Detect which cell encompasses the target text, then output its [x, y] center coordinate. 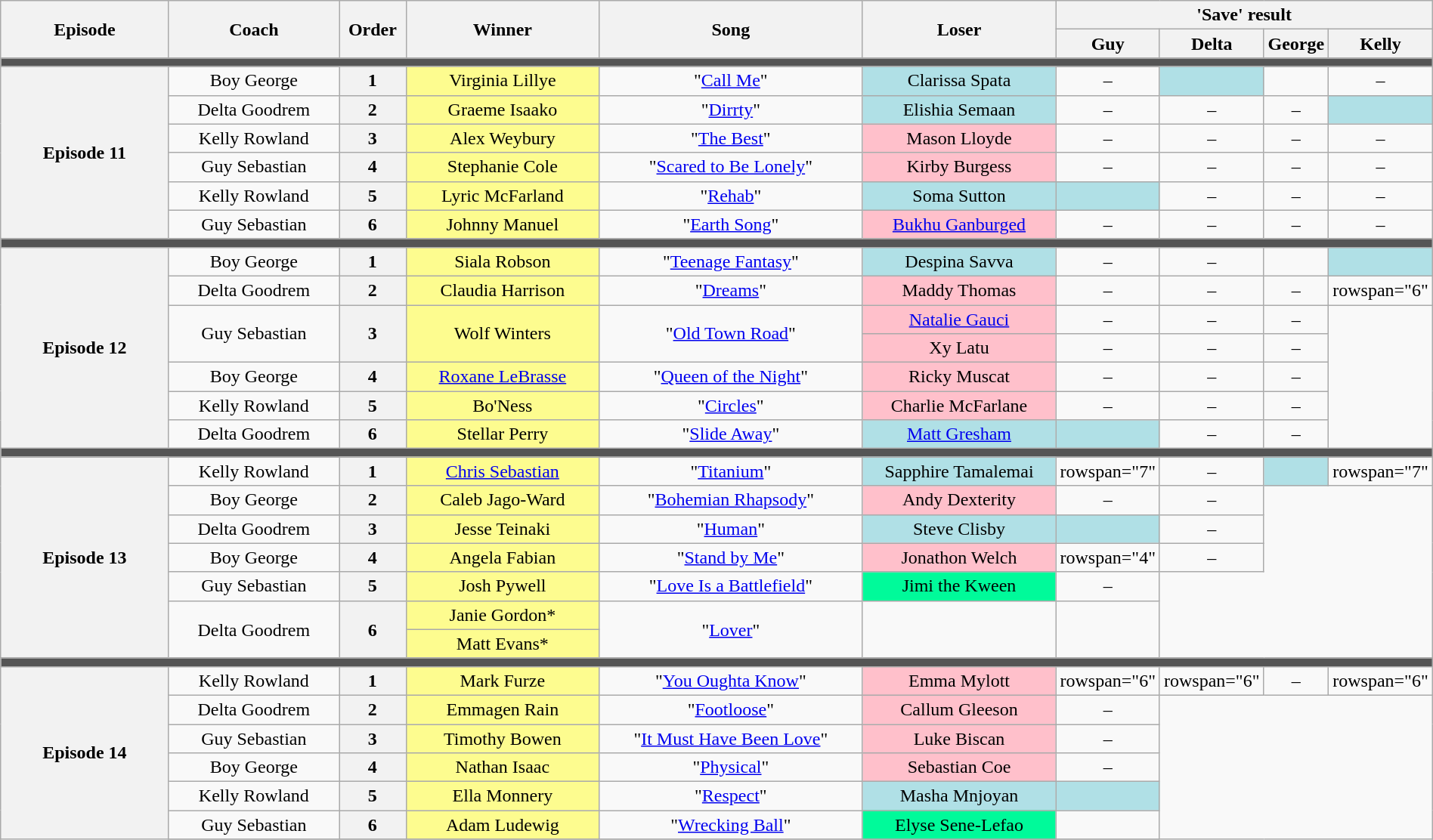
Wolf Winters [503, 334]
Nathan Isaac [503, 767]
Callum Gleeson [959, 709]
Roxane LeBrasse [503, 377]
Jimi the Kween [959, 586]
"Bohemian Rhapsody" [731, 500]
Siala Robson [503, 261]
Matt Gresham [959, 434]
Virginia Lillye [503, 81]
"Earth Song" [731, 224]
"Titanium" [731, 471]
Song [731, 29]
Johnny Manuel [503, 224]
Josh Pywell [503, 586]
Lyric McFarland [503, 196]
Soma Sutton [959, 196]
"You Oughta Know" [731, 681]
Xy Latu [959, 348]
Masha Mnjoyan [959, 796]
"Stand by Me" [731, 557]
Delta [1212, 44]
Episode 13 [85, 557]
"Love Is a Battlefield" [731, 586]
Episode 12 [85, 347]
"Old Town Road" [731, 334]
Emmagen Rain [503, 709]
"Slide Away" [731, 434]
"Lover" [731, 629]
"Physical" [731, 767]
"Wrecking Ball" [731, 825]
Steve Clisby [959, 529]
Episode 14 [85, 752]
Loser [959, 29]
'Save' result [1244, 15]
rowspan="4" [1108, 557]
"Call Me" [731, 81]
Stellar Perry [503, 434]
"Queen of the Night" [731, 377]
Elishia Semaan [959, 110]
Caleb Jago-Ward [503, 500]
Timothy Bowen [503, 738]
"The Best" [731, 138]
"It Must Have Been Love" [731, 738]
"Footloose" [731, 709]
Chris Sebastian [503, 471]
Natalie Gauci [959, 320]
"Rehab" [731, 196]
"Teenage Fantasy" [731, 261]
Winner [503, 29]
Graeme Isaako [503, 110]
Emma Mylott [959, 681]
Ella Monnery [503, 796]
Sebastian Coe [959, 767]
Alex Weybury [503, 138]
Mark Furze [503, 681]
"Dreams" [731, 290]
Despina Savva [959, 261]
"Human" [731, 529]
Bukhu Ganburged [959, 224]
Andy Dexterity [959, 500]
"Circles" [731, 406]
Charlie McFarlane [959, 406]
Adam Ludewig [503, 825]
Janie Gordon* [503, 615]
Guy [1108, 44]
Jonathon Welch [959, 557]
George [1296, 44]
Bo'Ness [503, 406]
Angela Fabian [503, 557]
Kelly [1381, 44]
Episode [85, 29]
Matt Evans* [503, 644]
Jesse Teinaki [503, 529]
Elyse Sene-Lefao [959, 825]
Mason Lloyde [959, 138]
Ricky Muscat [959, 377]
Stephanie Cole [503, 167]
Kirby Burgess [959, 167]
Maddy Thomas [959, 290]
Coach [254, 29]
Sapphire Tamalemai [959, 471]
Claudia Harrison [503, 290]
Luke Biscan [959, 738]
"Dirrty" [731, 110]
"Scared to Be Lonely" [731, 167]
Clarissa Spata [959, 81]
"Respect" [731, 796]
Episode 11 [85, 153]
Order [373, 29]
